Search for the cell housing the specified text and yield its (X, Y) center coordinate. 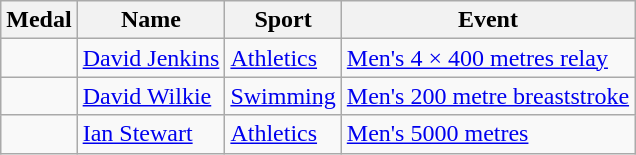
Men's 5000 metres (488, 134)
Event (488, 20)
David Jenkins (151, 58)
Name (151, 20)
Medal (39, 20)
Men's 4 × 400 metres relay (488, 58)
Ian Stewart (151, 134)
Sport (283, 20)
Men's 200 metre breaststroke (488, 96)
David Wilkie (151, 96)
Swimming (283, 96)
